Identify which cell holds the provided text, then report its [X, Y] central coordinate. 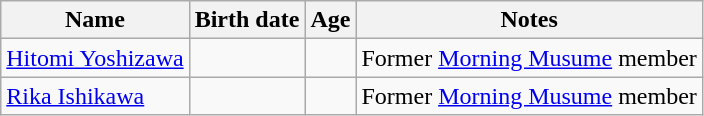
Hitomi Yoshizawa [95, 58]
Birth date [247, 20]
Age [330, 20]
Name [95, 20]
Rika Ishikawa [95, 96]
Notes [529, 20]
